From the cell containing the given text, extract its center point as [x, y] coordinate. 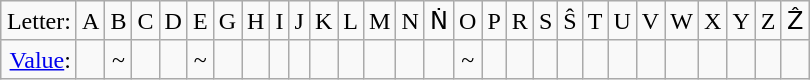
H [256, 21]
Value: [38, 59]
Ṅ [438, 21]
K [323, 21]
C [146, 21]
E [200, 21]
G [227, 21]
U [622, 21]
N [410, 21]
W [682, 21]
P [494, 21]
Z [768, 21]
Y [741, 21]
L [351, 21]
I [280, 21]
Letter: [38, 21]
V [650, 21]
B [118, 21]
O [467, 21]
R [520, 21]
S [545, 21]
Ŝ [570, 21]
D [173, 21]
A [90, 21]
T [595, 21]
M [380, 21]
J [299, 21]
X [712, 21]
Ẑ [795, 21]
